Locate the cell with the specified text and output its (x, y) center coordinate. 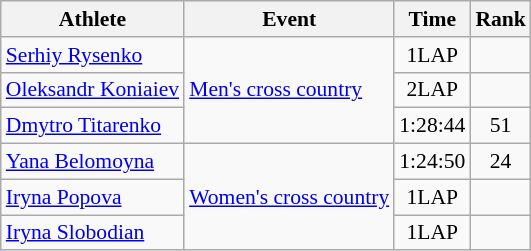
51 (500, 126)
Iryna Popova (92, 197)
Time (432, 19)
1:28:44 (432, 126)
Rank (500, 19)
Men's cross country (289, 90)
Oleksandr Koniaiev (92, 90)
Iryna Slobodian (92, 233)
24 (500, 162)
Yana Belomoyna (92, 162)
Athlete (92, 19)
Event (289, 19)
1:24:50 (432, 162)
2LAP (432, 90)
Serhiy Rysenko (92, 55)
Women's cross country (289, 198)
Dmytro Titarenko (92, 126)
